From the cell containing the given text, extract its center point as [x, y] coordinate. 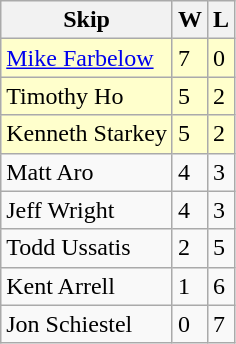
Matt Aro [87, 172]
W [190, 20]
Todd Ussatis [87, 248]
Mike Farbelow [87, 58]
Timothy Ho [87, 96]
Kenneth Starkey [87, 134]
1 [190, 286]
6 [220, 286]
Jon Schiestel [87, 324]
Skip [87, 20]
Jeff Wright [87, 210]
L [220, 20]
Kent Arrell [87, 286]
